Capture the cell that displays the provided text and extract its [x, y] central coordinate. 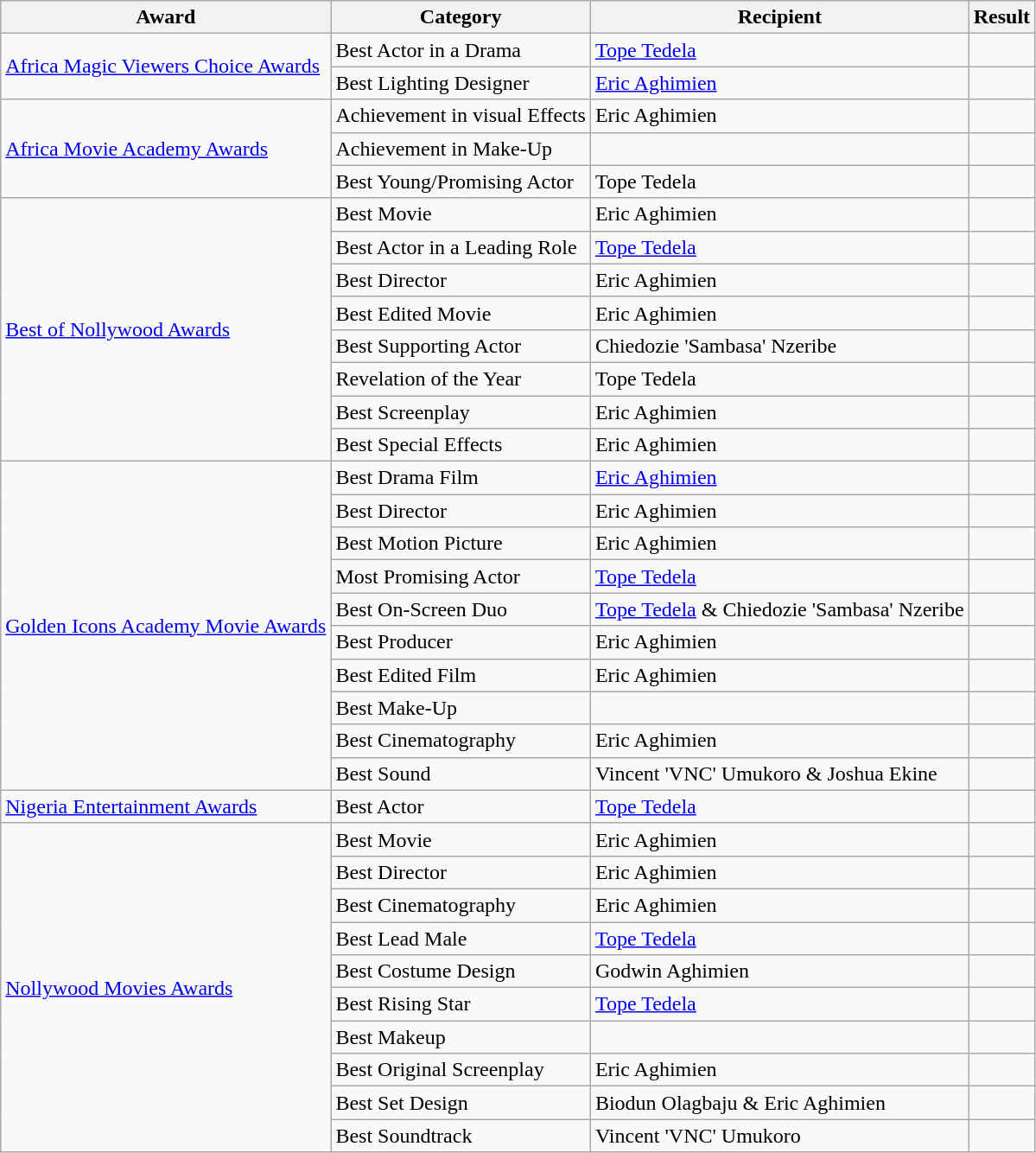
Best Rising Star [461, 1004]
Most Promising Actor [461, 576]
Best Costume Design [461, 971]
Best Sound [461, 774]
Africa Magic Viewers Choice Awards [166, 67]
Best Actor in a Leading Role [461, 247]
Vincent 'VNC' Umukoro & Joshua Ekine [779, 774]
Best of Nollywood Awards [166, 329]
Golden Icons Academy Movie Awards [166, 626]
Best Original Screenplay [461, 1070]
Best Actor in a Drama [461, 50]
Award [166, 17]
Best Young/Promising Actor [461, 182]
Result [1001, 17]
Best Supporting Actor [461, 346]
Best Soundtrack [461, 1136]
Best Lighting Designer [461, 83]
Best Makeup [461, 1037]
Best Special Effects [461, 445]
Best Lead Male [461, 938]
Nigeria Entertainment Awards [166, 806]
Recipient [779, 17]
Best Motion Picture [461, 544]
Best Drama Film [461, 478]
Best On-Screen Duo [461, 609]
Best Producer [461, 642]
Africa Movie Academy Awards [166, 149]
Tope Tedela & Chiedozie 'Sambasa' Nzeribe [779, 609]
Category [461, 17]
Best Edited Movie [461, 313]
Chiedozie 'Sambasa' Nzeribe [779, 346]
Best Set Design [461, 1103]
Vincent 'VNC' Umukoro [779, 1136]
Achievement in visual Effects [461, 116]
Best Make-Up [461, 708]
Best Screenplay [461, 412]
Nollywood Movies Awards [166, 987]
Achievement in Make-Up [461, 149]
Best Actor [461, 806]
Revelation of the Year [461, 379]
Godwin Aghimien [779, 971]
Best Edited Film [461, 675]
Biodun Olagbaju & Eric Aghimien [779, 1103]
